Locate the cell with the specified text and output its (X, Y) center coordinate. 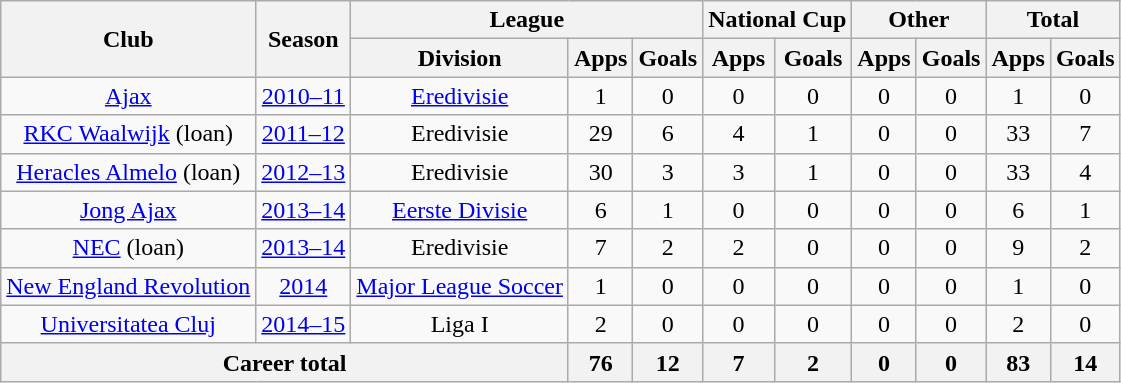
NEC (loan) (128, 248)
Division (460, 58)
76 (600, 362)
Total (1053, 20)
2014 (304, 286)
29 (600, 134)
Ajax (128, 96)
Season (304, 39)
Liga I (460, 324)
2014–15 (304, 324)
2010–11 (304, 96)
Other (919, 20)
National Cup (778, 20)
Eerste Divisie (460, 210)
2011–12 (304, 134)
League (527, 20)
Club (128, 39)
9 (1018, 248)
Major League Soccer (460, 286)
Heracles Almelo (loan) (128, 172)
RKC Waalwijk (loan) (128, 134)
2012–13 (304, 172)
14 (1085, 362)
30 (600, 172)
New England Revolution (128, 286)
Universitatea Cluj (128, 324)
12 (668, 362)
Jong Ajax (128, 210)
83 (1018, 362)
Career total (285, 362)
